Output the (x, y) coordinate of the center of the cell containing the given text.  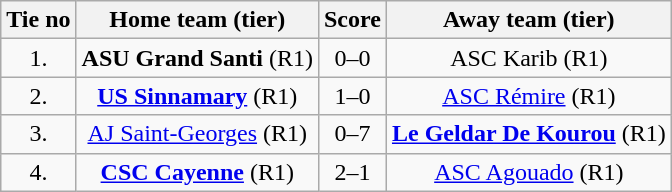
AJ Saint-Georges (R1) (197, 134)
Score (352, 20)
Away team (tier) (528, 20)
ASC Rémire (R1) (528, 96)
4. (38, 172)
0–7 (352, 134)
1–0 (352, 96)
0–0 (352, 58)
Le Geldar De Kourou (R1) (528, 134)
2–1 (352, 172)
Home team (tier) (197, 20)
CSC Cayenne (R1) (197, 172)
US Sinnamary (R1) (197, 96)
ASC Karib (R1) (528, 58)
3. (38, 134)
Tie no (38, 20)
ASU Grand Santi (R1) (197, 58)
2. (38, 96)
1. (38, 58)
ASC Agouado (R1) (528, 172)
